Output the (x, y) coordinate of the center of the cell containing the given text.  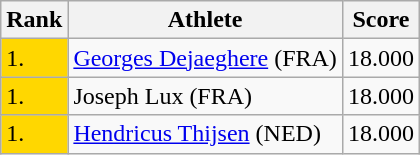
Rank (34, 20)
Hendricus Thijsen (NED) (206, 134)
Athlete (206, 20)
Georges Dejaeghere (FRA) (206, 58)
Score (380, 20)
Joseph Lux (FRA) (206, 96)
